Capture the cell that displays the provided text and extract its (X, Y) central coordinate. 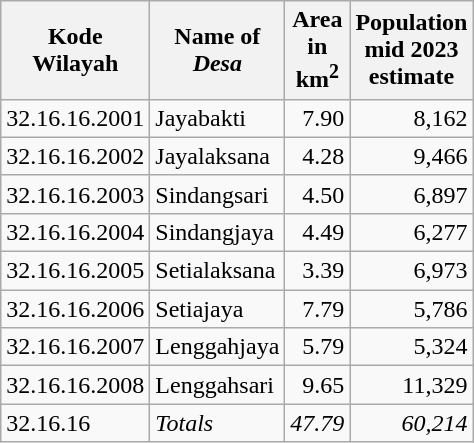
9.65 (318, 385)
Area in km2 (318, 50)
32.16.16.2006 (76, 309)
Lenggahjaya (218, 347)
5.79 (318, 347)
32.16.16.2005 (76, 271)
7.90 (318, 118)
Lenggahsari (218, 385)
4.49 (318, 232)
Kode Wilayah (76, 50)
8,162 (412, 118)
Setiajaya (218, 309)
Setialaksana (218, 271)
4.28 (318, 156)
7.79 (318, 309)
32.16.16.2002 (76, 156)
60,214 (412, 423)
32.16.16.2003 (76, 194)
32.16.16.2007 (76, 347)
6,897 (412, 194)
3.39 (318, 271)
32.16.16.2004 (76, 232)
9,466 (412, 156)
5,324 (412, 347)
32.16.16.2001 (76, 118)
32.16.16 (76, 423)
47.79 (318, 423)
Jayabakti (218, 118)
Sindangjaya (218, 232)
Jayalaksana (218, 156)
Totals (218, 423)
6,277 (412, 232)
Name of Desa (218, 50)
Sindangsari (218, 194)
4.50 (318, 194)
32.16.16.2008 (76, 385)
Populationmid 2023estimate (412, 50)
11,329 (412, 385)
6,973 (412, 271)
5,786 (412, 309)
